For the text-containing cell, return its midpoint in (x, y) coordinate format. 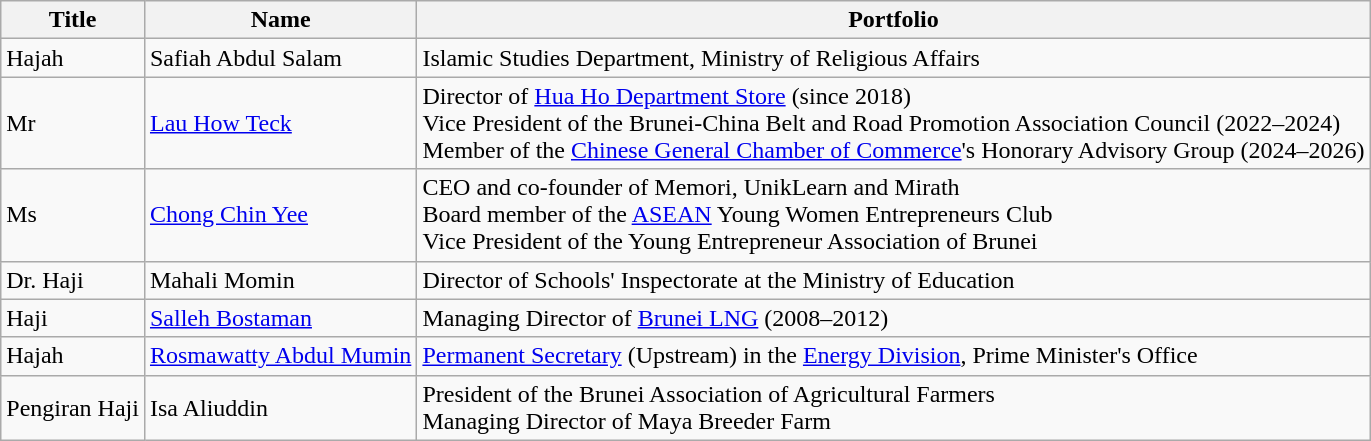
President of the Brunei Association of Agricultural FarmersManaging Director of Maya Breeder Farm (894, 408)
Salleh Bostaman (280, 318)
Rosmawatty Abdul Mumin (280, 356)
Safiah Abdul Salam (280, 58)
Islamic Studies Department, Ministry of Religious Affairs (894, 58)
Permanent Secretary (Upstream) in the Energy Division, Prime Minister's Office (894, 356)
Director of Schools' Inspectorate at the Ministry of Education (894, 280)
Haji (73, 318)
Title (73, 20)
Name (280, 20)
Ms (73, 215)
Dr. Haji (73, 280)
Pengiran Haji (73, 408)
Mahali Momin (280, 280)
Lau How Teck (280, 123)
Portfolio (894, 20)
Mr (73, 123)
Chong Chin Yee (280, 215)
Isa Aliuddin (280, 408)
Managing Director of Brunei LNG (2008–2012) (894, 318)
